Extract the (X, Y) coordinate from the center of the cell holding the provided text.  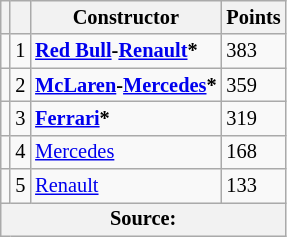
5 (20, 186)
133 (254, 186)
3 (20, 118)
Ferrari* (126, 118)
383 (254, 51)
319 (254, 118)
1 (20, 51)
2 (20, 85)
Source: (144, 219)
4 (20, 152)
Mercedes (126, 152)
359 (254, 85)
Renault (126, 186)
Constructor (126, 17)
168 (254, 152)
Points (254, 17)
Red Bull-Renault* (126, 51)
McLaren-Mercedes* (126, 85)
